Return the (X, Y) coordinate for the center point of the cell that contains the specified text.  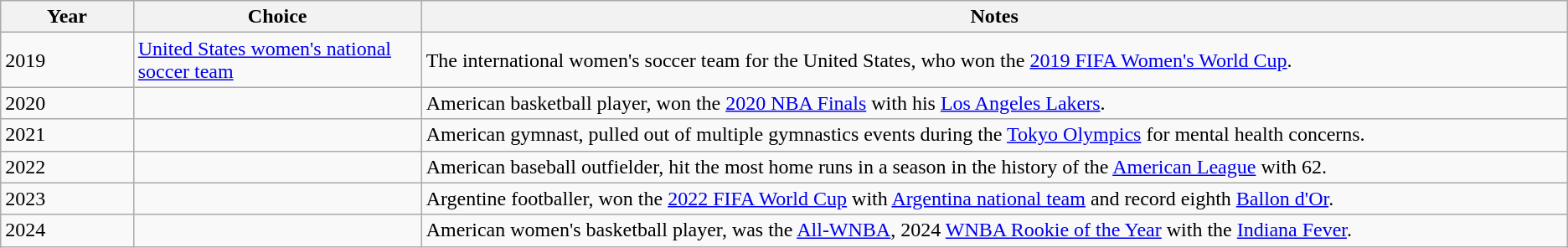
The international women's soccer team for the United States, who won the 2019 FIFA Women's World Cup. (994, 60)
2020 (67, 103)
2021 (67, 135)
Choice (277, 17)
2019 (67, 60)
American baseball outfielder, hit the most home runs in a season in the history of the American League with 62. (994, 167)
Year (67, 17)
American gymnast, pulled out of multiple gymnastics events during the Tokyo Olympics for mental health concerns. (994, 135)
2024 (67, 230)
American women's basketball player, was the All-WNBA, 2024 WNBA Rookie of the Year with the Indiana Fever. (994, 230)
Notes (994, 17)
2022 (67, 167)
2023 (67, 199)
American basketball player, won the 2020 NBA Finals with his Los Angeles Lakers. (994, 103)
United States women's national soccer team (277, 60)
Argentine footballer, won the 2022 FIFA World Cup with Argentina national team and record eighth Ballon d'Or. (994, 199)
